Output the [x, y] coordinate of the center of the cell containing the given text.  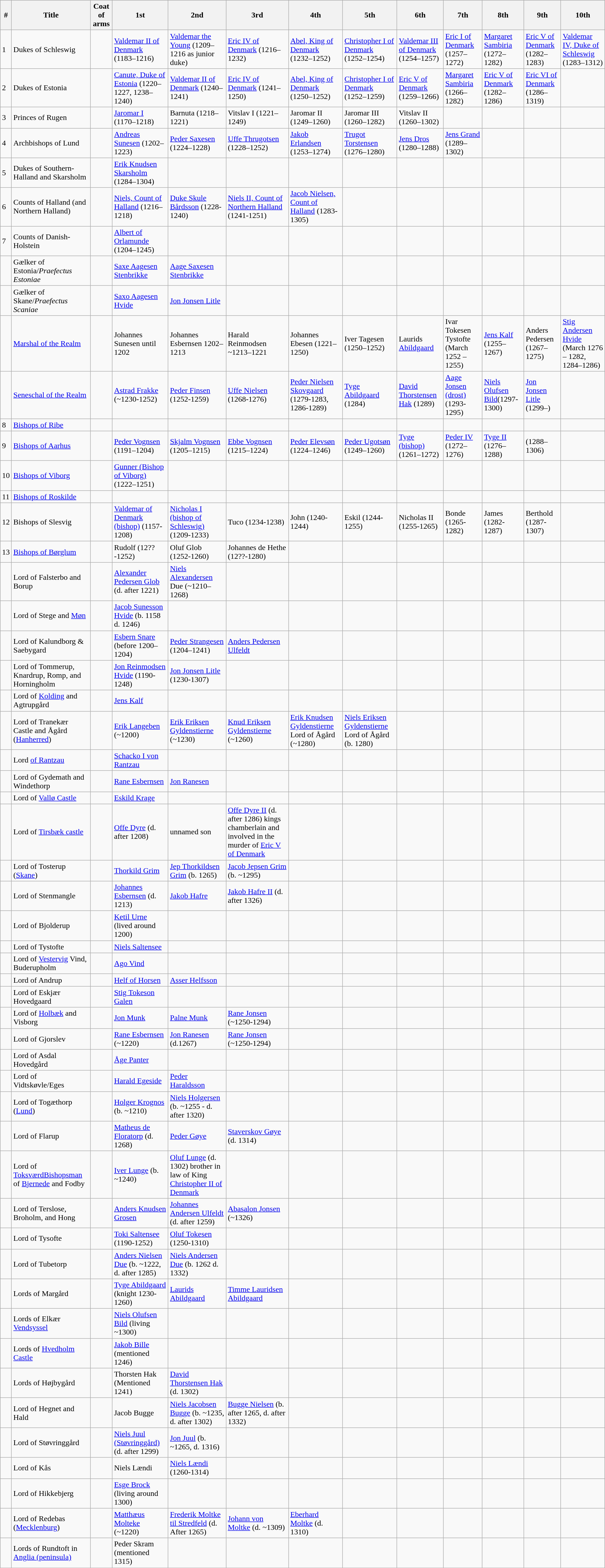
Jaromar I (1170–1218) [140, 118]
1st [140, 15]
Peder Nielsen Skovgaard (1279-1283, 1286-1289) [316, 395]
Rane Esbernsen [140, 781]
Lords of Elkær Vendsyssel [51, 1324]
Barnuta (1218–1221) [197, 118]
Niels II, Count of Northern Halland (1241-1251) [257, 207]
Niels Olufsen Bild (living ~1300) [140, 1324]
Counts of Danish-Holstein [51, 241]
Peder Gøye [197, 1136]
Ivar Tokesen Tystofte (March 1252 – 1255) [463, 343]
Lord of Stenmangle [51, 896]
Anders Pedersen (1267–1275) [542, 343]
Saxe Aagesen Stenbrikke [140, 271]
Harald Reinmodsen ~1213–1221 [257, 343]
Niels Andersen Due (b. 1262 d. 1332) [197, 1264]
Christopher I of Denmark (1252–1254) [370, 49]
Lord of Togæthorp (Lund) [51, 1106]
Jacob Bugge [140, 1413]
Lord of Vidtskøvle/Eges [51, 1081]
Coat of arms [101, 15]
Abel, King of Denmark (1232–1252) [316, 49]
Lords of Hvedholm Castle [51, 1353]
Lord of Gydemath and Windethorp [51, 781]
9 [6, 446]
Niels Jacobsen Bugge (b. ~1235, d. after 1302) [197, 1413]
Archbishops of Lund [51, 143]
Andreas Sunesen (1202–1223) [140, 143]
Eric IV of Denmark (1241–1250) [257, 88]
Lord of Flarup [51, 1136]
Lords of Rundtoft in Anglia (peninsula) [51, 1553]
Peder Vognsen (1191–1204) [140, 446]
Counts of Halland (and Northern Halland) [51, 207]
Åge Panter [140, 1060]
Lord of Asdal Hovedgård [51, 1060]
Offe Dyre II (d. after 1286) kings chamberlain and involved in the murder of Eric V of Denmark [257, 832]
David Thorstensen Hak (1289) [420, 395]
5th [370, 15]
Lord of Hikkebjerg [51, 1493]
Lord of Andrup [51, 980]
Helf of Horsen [140, 980]
Niels Alexandersen Due (~1210–1268) [197, 581]
Frederik Moltke til Stredfeld (d. After 1265) [197, 1523]
Staverskov Gøye (d. 1314) [257, 1136]
7 [6, 241]
9th [542, 15]
John (1240-1244) [316, 522]
Rudolf (12??-1252) [140, 552]
David Thorstensen Hak (d. 1302) [197, 1383]
Berthold (1287-1307) [542, 522]
Bishops of Ribe [51, 425]
3rd [257, 15]
Jon Munk [140, 1018]
Margaret Sambiria (1272–1282) [503, 49]
Niels Olufsen Bild(1297-1300) [503, 395]
Iver Tagesen (1250–1252) [370, 343]
Peder Saxesen (1224–1228) [197, 143]
Title [51, 15]
Valdemar III of Denmark (1254–1257) [420, 49]
Astrad Frakke (~1230-1252) [140, 395]
Lord of ToksværdBishopsman of Bjernede and Fodby [51, 1174]
Toki Saltensee (1190-1252) [140, 1238]
Anders Knudsen Grosen [140, 1213]
Rane Esbernsen (~1220) [140, 1039]
Dukes of Southern-Halland and Skarsholm [51, 173]
Aage Saxesen Stenbrikke [197, 271]
Johann von Moltke (d. ~1309) [257, 1523]
Valdemar II of Denmark (1183–1216) [140, 49]
Dukes of Estonia [51, 88]
Princes of Rugen [51, 118]
Oluf Tokesen (1250-1310) [197, 1238]
Gælker of Estonia/Praefectus Estoniae [51, 271]
Lord of Holbæk and Visborg [51, 1018]
Jon Ranesen [197, 781]
Niels Juul (Støvringgård) (d. after 1299) [140, 1443]
10 [6, 476]
Timme Lauridsen Abildgaard [257, 1294]
Johannes de Hethe (12??-1280) [257, 552]
Canute, Duke of Estonia (1220–1227, 1238–1240) [140, 88]
Bugge Nielsen (b. after 1265, d. after 1332) [257, 1413]
Matheus de Floratorp (d. 1268) [140, 1136]
2 [6, 88]
11 [6, 497]
Esbern Snare(before 1200–1204) [140, 645]
Tuco (1234-1238) [257, 522]
Bonde (1265-1282) [463, 522]
Nicholas II (1255-1265) [420, 522]
7th [463, 15]
13 [6, 552]
Gælker of Skane/Praefectus Scaniae [51, 300]
Peder Ugotsøn (1249–1260) [370, 446]
Nicholas I (bishop of Schleswig) (1209-1233) [197, 522]
Niels Saltensee [140, 947]
Lord of Tirsbæk castle [51, 832]
Offe Dyre (d. after 1208) [140, 832]
6th [420, 15]
3 [6, 118]
Eskild Krage [140, 798]
Lord of Vallø Castle [51, 798]
Knud Eriksen Gyldenstierne (~1260) [257, 730]
Lord of Gjorslev [51, 1039]
Jakob Bille (mentioned 1246) [140, 1353]
Trugot Torstensen (1276–1280) [370, 143]
unnamed son [197, 832]
Lord of Støvringgård [51, 1443]
Lord of Tystofte [51, 947]
Lord of Eskjær Hovedgaard [51, 997]
Seneschal of the Realm [51, 395]
Lord of Rantzau [51, 760]
Jaromar III (1260–1282) [370, 118]
Jacob Nielsen, Count of Halland (1283-1305) [316, 207]
Anders Nielsen Due (b. ~1222, d. after 1285) [140, 1264]
Abasalon Jonsen (~1326) [257, 1213]
8 [6, 425]
Vitslav I (1221–1249) [257, 118]
Tyge II (1276–1288) [503, 446]
Dukes of Schleswig [51, 49]
Jaromar II (1249–1260) [316, 118]
Jakob Hafre II (d. after 1326) [257, 896]
Vitslav II (1260–1302) [420, 118]
Stig Andersen Hvide (March 1276 – 1282, 1284–1286) [583, 343]
Lord of Vestervig Vind, Buderupholm [51, 964]
Valdemar the Young (1209–1216 as junior duke) [197, 49]
Thorsten Hak (Mentioned 1241) [140, 1383]
Saxo Aagesen Hvide [140, 300]
Ebbe Vognsen (1215–1224) [257, 446]
Johannes Sunesen until 1202 [140, 343]
Asser Helfsson [197, 980]
Stig Tokeson Galen [140, 997]
Lord of Tommerup, Knardrup, Romp, and Horningholm [51, 675]
Oluf Lunge (d. 1302) brother in law of King Christopher II of Denmark [197, 1174]
Eric VI of Denmark (1286–1319) [542, 88]
Lord of Kalundborg & Saebygard [51, 645]
2nd [197, 15]
Bishops of Børglum [51, 552]
Bishops of Roskilde [51, 497]
Matthæus Molteke (~1220) [140, 1523]
Peder Finsen (1252-1259) [197, 395]
Niels, Count of Halland (1216–1218) [140, 207]
Harald Egeside [140, 1081]
Lord of Tosterup (Skane) [51, 871]
Eric IV of Denmark (1216–1232) [257, 49]
Jens Kalf [140, 700]
Ketil Urne (lived around 1200) [140, 926]
Tyge (bishop) (1261–1272) [420, 446]
12 [6, 522]
Anders Pedersen Ulfeldt [257, 645]
Eric I of Denmark (1257–1272) [463, 49]
Lord of Terslose, Broholm, and Hong [51, 1213]
Eric V of Denmark (1282–1286) [503, 88]
Jon Jonsen Litle (1299–) [542, 395]
Peder Elevsøn (1224–1246) [316, 446]
Uffe Thrugotsen (1228–1252) [257, 143]
Christopher I of Denmark (1252–1259) [370, 88]
Lord of Falsterbo and Borup [51, 581]
Erik Knudsen Gyldenstierne Lord of Ågård (~1280) [316, 730]
Eskil (1244-1255) [370, 522]
# [6, 15]
Iver Lunge (b. ~1240) [140, 1174]
Tyge Abildgaard (1284) [370, 395]
Jon Jonsen Litle [197, 300]
Jens Grand (1289–1302) [463, 143]
Erik Eriksen Gyldenstierne (~1230) [197, 730]
Jacob Sunesson Hvide (b. 1158 d. 1246) [140, 616]
4 [6, 143]
Lords of Margård [51, 1294]
5 [6, 173]
Schacko I von Rantzau [140, 760]
Albert of Orlamunde (1204–1245) [140, 241]
Lord of Tubetorp [51, 1264]
Niels Lændi [140, 1468]
Jens Kalf (1255–1267) [503, 343]
Lord of Hegnet and Hald [51, 1413]
Lords of Højbygård [51, 1383]
Lord of Redebas (Mecklenburg) [51, 1523]
Abel, King of Denmark (1250–1252) [316, 88]
Marshal of the Realm [51, 343]
Peder Skram (mentioned 1315) [140, 1553]
Jens Dros (1280–1288) [420, 143]
Lord of Tysofte [51, 1238]
Uffe Nielsen (1268-1276) [257, 395]
Johannes Ebesen (1221–1250) [316, 343]
Eric V of Denmark (1259–1266) [420, 88]
Jakob Erlandsen (1253–1274) [316, 143]
Peder Strangesen (1204–1241) [197, 645]
James (1282-1287) [503, 522]
Lord of Bjolderup [51, 926]
Jon Reinmodsen Hvide (1190-1248) [140, 675]
1 [6, 49]
Valdemar IV, Duke of Schleswig (1283–1312) [583, 49]
Aage Jonsen (drost) (1293-1295) [463, 395]
Lord of Stege and Møn [51, 616]
Lord of Tranekær Castle and Ågård (Hanherred) [51, 730]
Tyge Abildgaard (knight 1230-1260) [140, 1294]
Lord of Kolding and Agtrupgård [51, 700]
Erik Knudsen Skarsholm (1284–1304) [140, 173]
Jon Ranesen (d.1267) [197, 1039]
Margaret Sambiria (1266–1282) [463, 88]
Jon Jonsen Litle (1230-1307) [197, 675]
Erik Langeben (~1200) [140, 730]
Esge Brock (living around 1300) [140, 1493]
Eric V of Denmark (1282–1283) [542, 49]
Valdemar II of Denmark (1240–1241) [197, 88]
Skjalm Vognsen (1205–1215) [197, 446]
Jakob Hafre [197, 896]
Jacob Jepsen Grim (b. ~1295) [257, 871]
Thorkild Grim [140, 871]
Duke Skule Bårdsson (1228-1240) [197, 207]
10th [583, 15]
Johannes Esbernsen (d. 1213) [140, 896]
Gunner (Bishop of Viborg) (1222–1251) [140, 476]
Lord of Kås [51, 1468]
8th [503, 15]
Johannes Andersen Ulfeldt (d. after 1259) [197, 1213]
Johannes Esbernsen 1202–1213 [197, 343]
Bishops of Aarhus [51, 446]
Peder IV (1272–1276) [463, 446]
Valdemar of Denmark (bishop) (1157-1208) [140, 522]
Niels Holgersen (b. ~1255 - d. after 1320) [197, 1106]
6 [6, 207]
Niels Lændi (1260-1314) [197, 1468]
Palne Munk [197, 1018]
Peder Haraldsson [197, 1081]
Jon Juul (b. ~1265, d. 1316) [197, 1443]
Niels Eriksen Gyldenstierne Lord of Ågård (b. 1280) [370, 730]
Eberhard Moltke (d. 1310) [316, 1523]
(1288–1306) [542, 446]
Alexander Pedersen Glob (d. after 1221) [140, 581]
Oluf Glob (1252-1260) [197, 552]
Ago Vind [140, 964]
Bishops of Viborg [51, 476]
Holger Krognos (b. ~1210) [140, 1106]
Bishops of Slesvig [51, 522]
Jep Thorkildsen Grim (b. 1265) [197, 871]
4th [316, 15]
